Locate the cell with the specified text and output its (x, y) center coordinate. 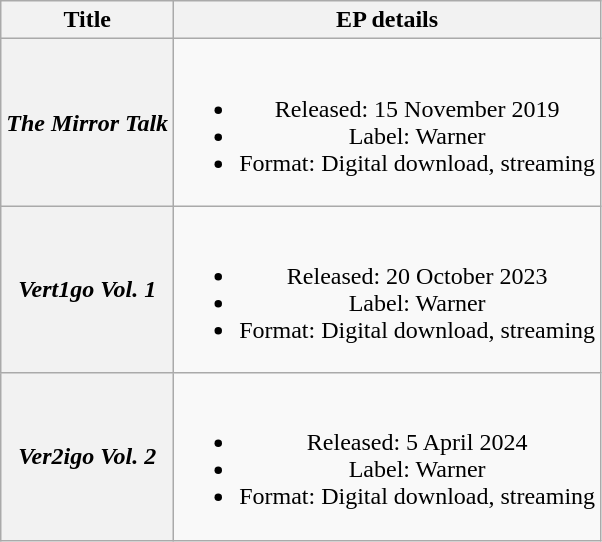
EP details (388, 20)
Vert1go Vol. 1 (88, 290)
Released: 15 November 2019Label: WarnerFormat: Digital download, streaming (388, 122)
Title (88, 20)
Ver2igo Vol. 2 (88, 456)
Released: 5 April 2024Label: WarnerFormat: Digital download, streaming (388, 456)
The Mirror Talk (88, 122)
Released: 20 October 2023Label: WarnerFormat: Digital download, streaming (388, 290)
